Determine the [x, y] coordinate at the center of the cell enclosing the given text.  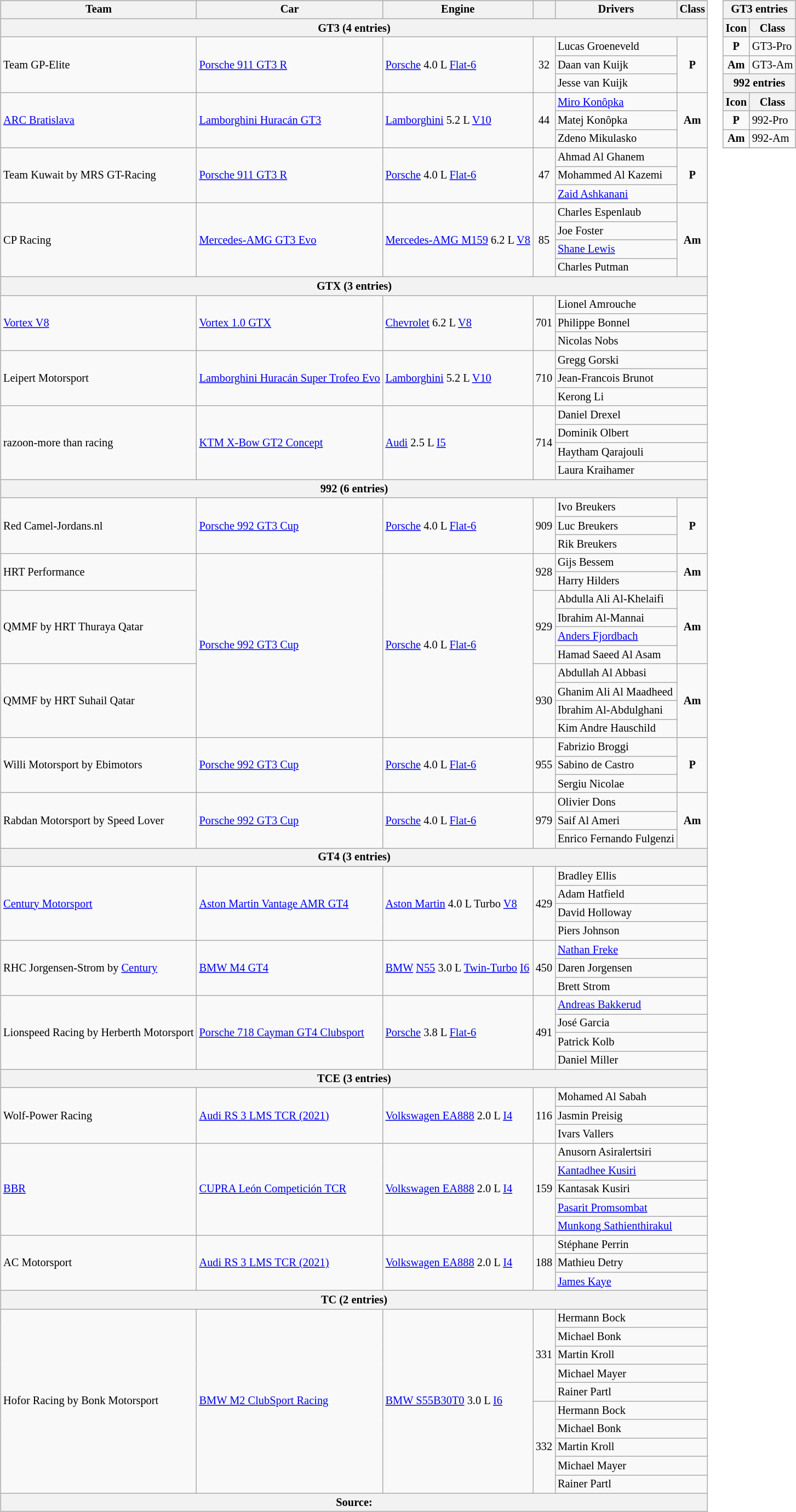
Ibrahim Al-Mannai [616, 618]
GTX (3 entries) [354, 286]
Abdulla Ali Al-Khelaifi [616, 600]
Lamborghini Huracán GT3 [290, 120]
David Holloway [631, 913]
Ivars Vallers [631, 1134]
85 [544, 240]
992 (6 entries) [354, 489]
Nicolas Nobs [631, 341]
CUPRA León Competición TCR [290, 1189]
QMMF by HRT Suhail Qatar [99, 701]
Olivier Dons [616, 802]
32 [544, 65]
Nathan Freke [631, 950]
GT3-Pro [772, 47]
Zdeno Mikulasko [616, 139]
332 [544, 1447]
Rabdan Motorsport by Speed Lover [99, 820]
979 [544, 820]
Porsche 718 Cayman GT4 Clubsport [290, 1033]
GT3 entries [759, 10]
Stéphane Perrin [631, 1245]
Harry Hilders [616, 581]
Mohamed Al Sabah [631, 1097]
Rik Breukers [616, 544]
Dominik Olbert [631, 434]
Haytham Qarajouli [631, 452]
188 [544, 1263]
Jesse van Kuijk [616, 83]
491 [544, 1033]
Team [99, 10]
929 [544, 628]
James Kaye [631, 1281]
Charles Putman [616, 268]
Munkong Sathienthirakul [631, 1226]
Daan van Kuijk [616, 65]
Piers Johnson [631, 931]
116 [544, 1115]
Laura Kraihamer [631, 470]
Engine [458, 10]
Vortex V8 [99, 323]
Porsche 3.8 L Flat-6 [458, 1033]
AC Motorsport [99, 1263]
GT4 (3 entries) [354, 858]
BMW M2 ClubSport Racing [290, 1401]
Lionspeed Racing by Herberth Motorsport [99, 1033]
Leipert Motorsport [99, 378]
Source: [354, 1503]
Team Kuwait by MRS GT-Racing [99, 175]
Kantasak Kusiri [631, 1189]
928 [544, 572]
Car [290, 10]
BBR [99, 1189]
710 [544, 378]
Mercedes-AMG M159 6.2 L V8 [458, 240]
Hamad Saeed Al Asam [616, 655]
Lionel Amrouche [631, 304]
Zaid Ashkanani [616, 194]
Luc Breukers [616, 526]
Anders Fjordbach [616, 636]
Jasmin Preisig [631, 1116]
Adam Hatfield [631, 894]
Audi 2.5 L I5 [458, 442]
44 [544, 120]
Daniel Miller [631, 1060]
Chevrolet 6.2 L V8 [458, 323]
Mohammed Al Kazemi [616, 176]
Ibrahim Al-Abdulghani [616, 710]
Ghanim Ali Al Maadheed [616, 692]
Sabino de Castro [616, 766]
930 [544, 701]
GT3-Am [772, 65]
47 [544, 175]
razoon-more than racing [99, 442]
Drivers [616, 10]
701 [544, 323]
Andreas Bakkerud [631, 1005]
Pasarit Promsombat [631, 1208]
José Garcia [631, 1024]
450 [544, 968]
Philippe Bonnel [631, 323]
HRT Performance [99, 572]
Kim Andre Hauschild [616, 728]
Enrico Fernando Fulgenzi [616, 839]
CP Racing [99, 240]
Joe Foster [616, 231]
992-Pro [772, 120]
Jean-Francois Brunot [631, 378]
992-Am [772, 139]
Anusorn Asiralertsiri [631, 1152]
Kerong Li [631, 396]
429 [544, 904]
714 [544, 442]
Gregg Gorski [631, 360]
Fabrizio Broggi [616, 747]
BMW N55 3.0 L Twin-Turbo I6 [458, 968]
TCE (3 entries) [354, 1079]
909 [544, 526]
Bradley Ellis [631, 876]
Mercedes-AMG GT3 Evo [290, 240]
Ivo Breukers [616, 507]
Lamborghini Huracán Super Trofeo Evo [290, 378]
Aston Martin Vantage AMR GT4 [290, 904]
Miro Konôpka [616, 102]
Hofor Racing by Bonk Motorsport [99, 1401]
Aston Martin 4.0 L Turbo V8 [458, 904]
331 [544, 1355]
992 entries [759, 83]
ARC Bratislava [99, 120]
Brett Strom [631, 986]
Daniel Drexel [631, 415]
Red Camel-Jordans.nl [99, 526]
Willi Motorsport by Ebimotors [99, 766]
BMW S55B30T0 3.0 L I6 [458, 1401]
159 [544, 1189]
Charles Espenlaub [616, 212]
Daren Jorgensen [631, 968]
Abdullah Al Abbasi [616, 673]
Kantadhee Kusiri [631, 1171]
QMMF by HRT Thuraya Qatar [99, 628]
Mathieu Detry [631, 1263]
RHC Jorgensen-Strom by Century [99, 968]
Shane Lewis [616, 249]
Saif Al Ameri [616, 821]
Matej Konôpka [616, 120]
KTM X-Bow GT2 Concept [290, 442]
Century Motorsport [99, 904]
955 [544, 766]
BMW M4 GT4 [290, 968]
Wolf-Power Racing [99, 1115]
Vortex 1.0 GTX [290, 323]
Ahmad Al Ghanem [616, 157]
Sergiu Nicolae [616, 784]
Team GP-Elite [99, 65]
Gijs Bessem [616, 562]
Patrick Kolb [631, 1042]
Lucas Groeneveld [616, 47]
GT3 (4 entries) [354, 28]
TC (2 entries) [354, 1300]
